Output the [x, y] coordinate of the center of the cell containing the given text.  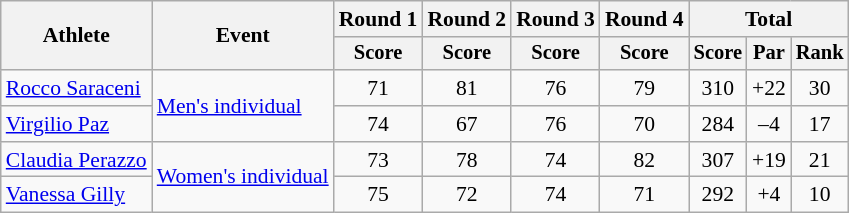
67 [466, 124]
+19 [769, 160]
21 [820, 160]
Athlete [76, 36]
292 [718, 195]
82 [644, 160]
78 [466, 160]
Claudia Perazzo [76, 160]
79 [644, 88]
Women's individual [243, 178]
+4 [769, 195]
Event [243, 36]
+22 [769, 88]
284 [718, 124]
–4 [769, 124]
10 [820, 195]
Total [769, 19]
81 [466, 88]
Round 3 [556, 19]
73 [378, 160]
Par [769, 54]
Men's individual [243, 106]
72 [466, 195]
Rocco Saraceni [76, 88]
Round 2 [466, 19]
70 [644, 124]
17 [820, 124]
310 [718, 88]
Virgilio Paz [76, 124]
30 [820, 88]
Round 4 [644, 19]
Vanessa Gilly [76, 195]
Rank [820, 54]
307 [718, 160]
Round 1 [378, 19]
75 [378, 195]
